Return (x, y) of the center of cell containing provided text 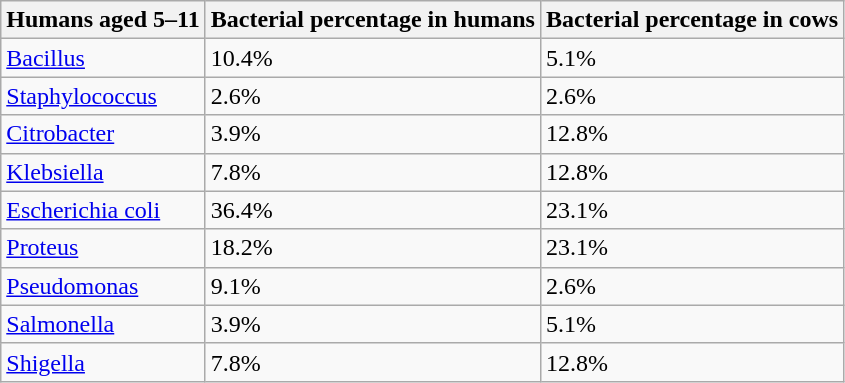
9.1% (372, 286)
Bacillus (103, 58)
Citrobacter (103, 134)
Pseudomonas (103, 286)
Staphylococcus (103, 96)
Klebsiella (103, 172)
Humans aged 5–11 (103, 20)
10.4% (372, 58)
Escherichia coli (103, 210)
Proteus (103, 248)
Shigella (103, 362)
18.2% (372, 248)
Bacterial percentage in cows (692, 20)
36.4% (372, 210)
Salmonella (103, 324)
Bacterial percentage in humans (372, 20)
